From the cell containing the given text, extract its center point as [x, y] coordinate. 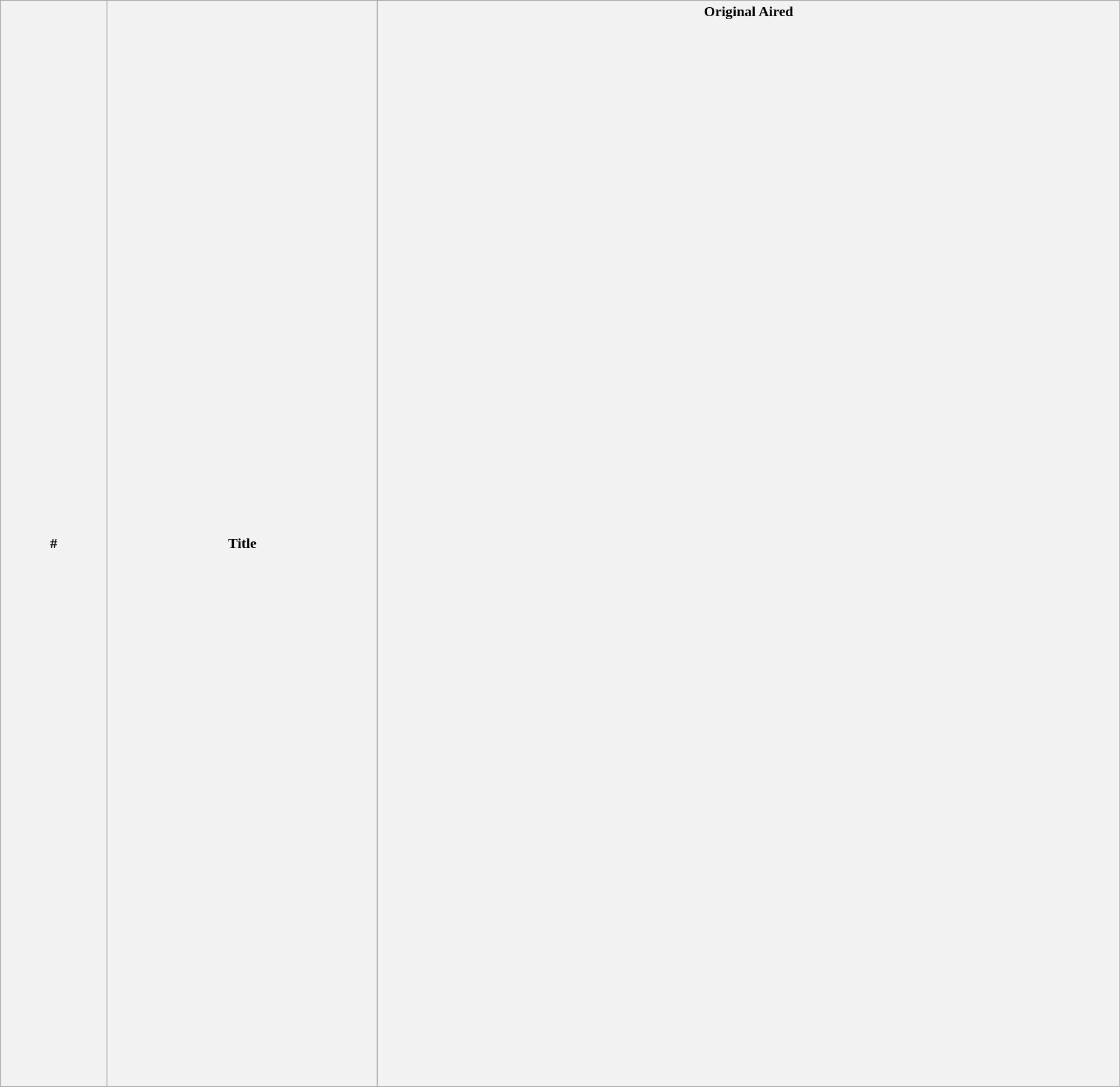
# [54, 544]
Original Aired [748, 544]
Title [242, 544]
